Search for the cell housing the specified text and yield its [x, y] center coordinate. 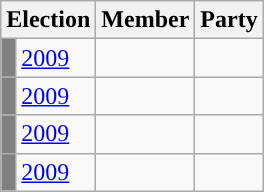
Party [229, 20]
Member [146, 20]
Election [48, 20]
